Capture the cell that displays the provided text and extract its (X, Y) central coordinate. 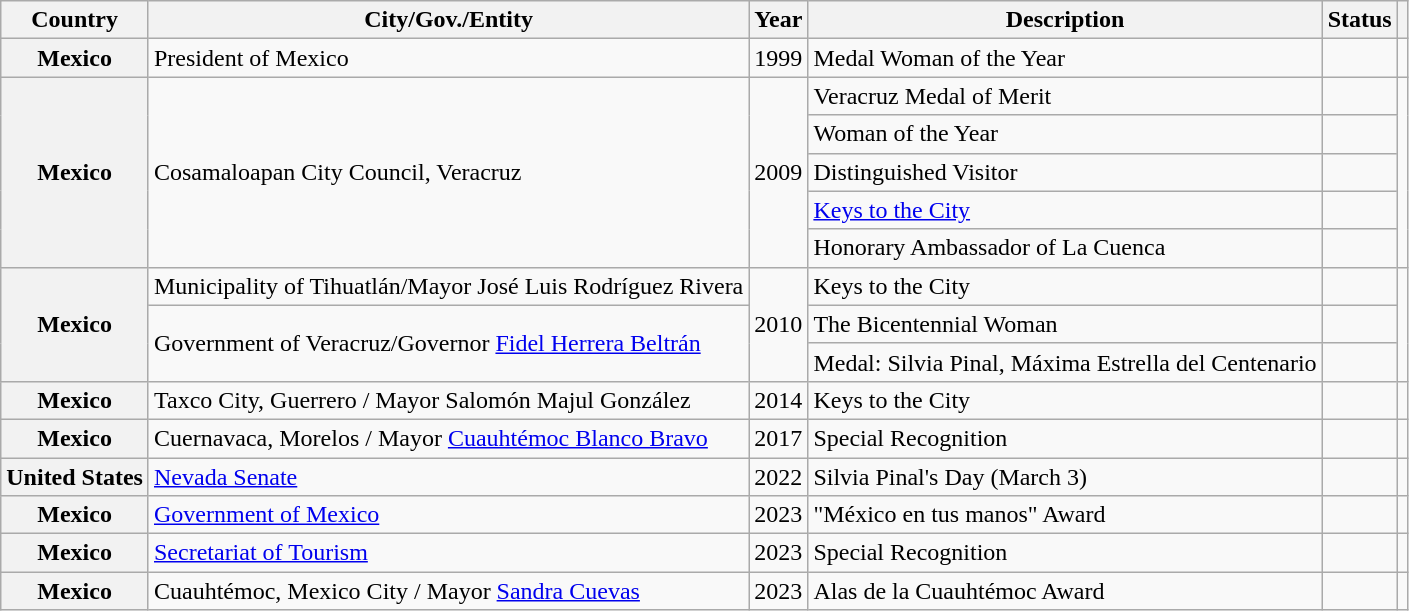
Medal Woman of the Year (1065, 58)
Nevada Senate (448, 477)
President of Mexico (448, 58)
Silvia Pinal's Day (March 3) (1065, 477)
Cosamaloapan City Council, Veracruz (448, 172)
Distinguished Visitor (1065, 172)
Cuauhtémoc, Mexico City / Mayor Sandra Cuevas (448, 591)
Country (75, 20)
Medal: Silvia Pinal, Máxima Estrella del Centenario (1065, 362)
2009 (778, 172)
2014 (778, 400)
"México en tus manos" Award (1065, 515)
Cuernavaca, Morelos / Mayor Cuauhtémoc Blanco Bravo (448, 438)
Status (1360, 20)
United States (75, 477)
Municipality of Tihuatlán/Mayor José Luis Rodríguez Rivera (448, 286)
2017 (778, 438)
1999 (778, 58)
Taxco City, Guerrero / Mayor Salomón Majul González (448, 400)
Honorary Ambassador of La Cuenca (1065, 248)
City/Gov./Entity (448, 20)
Description (1065, 20)
2010 (778, 324)
Woman of the Year (1065, 134)
The Bicentennial Woman (1065, 324)
Veracruz Medal of Merit (1065, 96)
Government of Veracruz/Governor Fidel Herrera Beltrán (448, 343)
Secretariat of Tourism (448, 553)
2022 (778, 477)
Government of Mexico (448, 515)
Alas de la Cuauhtémoc Award (1065, 591)
Year (778, 20)
